Return the [X, Y] coordinate for the center point of the cell that contains the specified text.  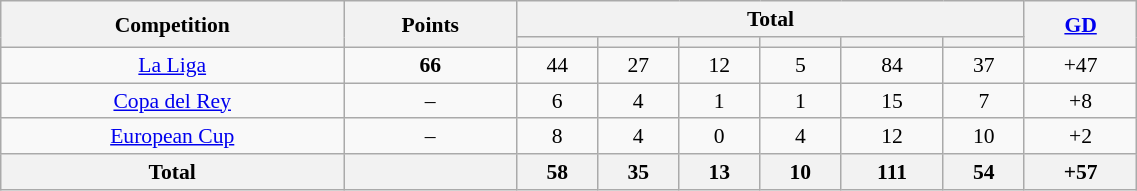
+2 [1080, 136]
35 [638, 172]
0 [720, 136]
+47 [1080, 65]
58 [558, 172]
27 [638, 65]
66 [430, 65]
GD [1080, 24]
+8 [1080, 101]
8 [558, 136]
15 [892, 101]
7 [984, 101]
6 [558, 101]
37 [984, 65]
13 [720, 172]
+57 [1080, 172]
44 [558, 65]
84 [892, 65]
European Cup [172, 136]
Copa del Rey [172, 101]
La Liga [172, 65]
111 [892, 172]
54 [984, 172]
5 [800, 65]
Competition [172, 24]
Points [430, 24]
